Capture the cell that displays the provided text and extract its (x, y) central coordinate. 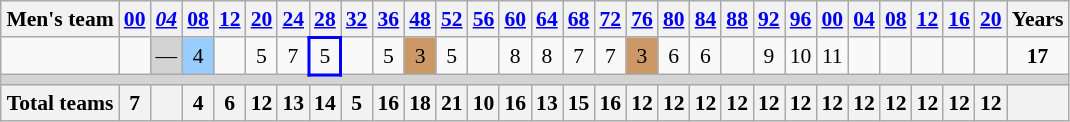
Men's team (60, 19)
21 (452, 104)
96 (801, 19)
56 (484, 19)
11 (832, 56)
84 (706, 19)
32 (357, 19)
64 (547, 19)
28 (325, 19)
36 (388, 19)
72 (610, 19)
14 (325, 104)
9 (769, 56)
80 (674, 19)
88 (737, 19)
76 (642, 19)
15 (579, 104)
48 (420, 19)
18 (420, 104)
— (166, 56)
24 (293, 19)
60 (515, 19)
92 (769, 19)
Years (1038, 19)
Total teams (60, 104)
52 (452, 19)
68 (579, 19)
17 (1038, 56)
